Scan for the cell matching the given text and deliver its (X, Y) coordinate at center. 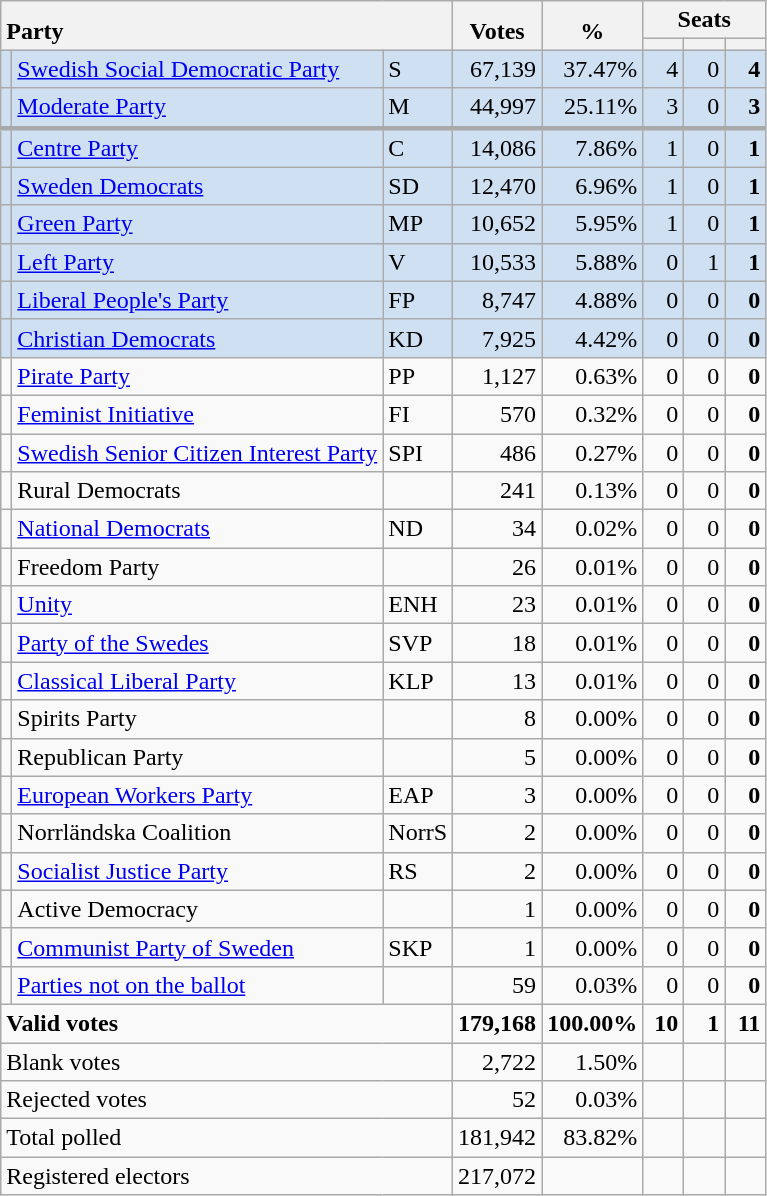
Swedish Social Democratic Party (198, 69)
ND (418, 529)
Norrländska Coalition (198, 833)
Freedom Party (198, 567)
10,533 (498, 262)
570 (498, 414)
% (592, 26)
Party of the Swedes (198, 643)
Active Democracy (198, 909)
European Workers Party (198, 795)
2,722 (498, 1061)
4.88% (592, 300)
13 (498, 681)
Rejected votes (227, 1100)
National Democrats (198, 529)
7.86% (592, 148)
M (418, 108)
V (418, 262)
4.42% (592, 338)
181,942 (498, 1138)
217,072 (498, 1176)
486 (498, 453)
67,139 (498, 69)
FP (418, 300)
18 (498, 643)
Liberal People's Party (198, 300)
241 (498, 491)
Votes (498, 26)
RS (418, 871)
10,652 (498, 224)
Swedish Senior Citizen Interest Party (198, 453)
0.63% (592, 376)
EAP (418, 795)
NorrS (418, 833)
5.95% (592, 224)
59 (498, 985)
52 (498, 1100)
Republican Party (198, 757)
Sweden Democrats (198, 186)
0.32% (592, 414)
Parties not on the ballot (198, 985)
SVP (418, 643)
23 (498, 605)
37.47% (592, 69)
Total polled (227, 1138)
Communist Party of Sweden (198, 947)
Left Party (198, 262)
26 (498, 567)
SPI (418, 453)
1.50% (592, 1061)
Seats (704, 20)
5.88% (592, 262)
Green Party (198, 224)
1,127 (498, 376)
KLP (418, 681)
Valid votes (227, 1023)
Rural Democrats (198, 491)
0.13% (592, 491)
SKP (418, 947)
Registered electors (227, 1176)
100.00% (592, 1023)
S (418, 69)
Party (227, 26)
44,997 (498, 108)
11 (746, 1023)
Socialist Justice Party (198, 871)
10 (664, 1023)
0.02% (592, 529)
Christian Democrats (198, 338)
Feminist Initiative (198, 414)
Pirate Party (198, 376)
Centre Party (198, 148)
7,925 (498, 338)
12,470 (498, 186)
FI (418, 414)
Moderate Party (198, 108)
5 (498, 757)
Blank votes (227, 1061)
25.11% (592, 108)
83.82% (592, 1138)
Classical Liberal Party (198, 681)
179,168 (498, 1023)
MP (418, 224)
Unity (198, 605)
0.27% (592, 453)
KD (418, 338)
SD (418, 186)
8 (498, 719)
PP (418, 376)
14,086 (498, 148)
34 (498, 529)
8,747 (498, 300)
C (418, 148)
Spirits Party (198, 719)
6.96% (592, 186)
ENH (418, 605)
